Identify which cell holds the provided text, then report its (X, Y) central coordinate. 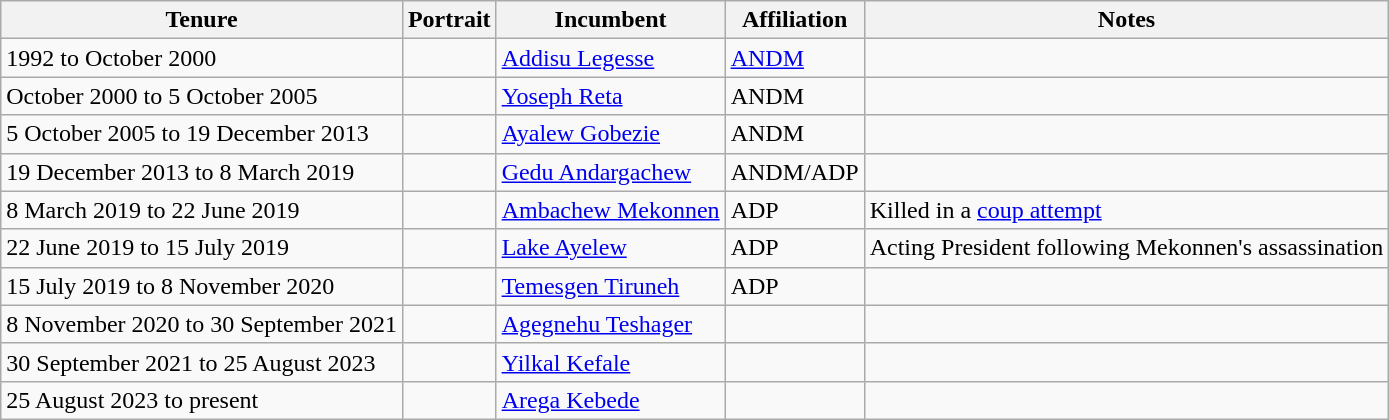
Affiliation (794, 20)
Incumbent (610, 20)
1992 to October 2000 (202, 58)
30 September 2021 to 25 August 2023 (202, 362)
Temesgen Tiruneh (610, 286)
October 2000 to 5 October 2005 (202, 96)
Acting President following Mekonnen's assassination (1126, 248)
19 December 2013 to 8 March 2019 (202, 172)
Killed in a coup attempt (1126, 210)
Arega Kebede (610, 400)
8 March 2019 to 22 June 2019 (202, 210)
Yoseph Reta (610, 96)
Yilkal Kefale (610, 362)
15 July 2019 to 8 November 2020 (202, 286)
Addisu Legesse (610, 58)
ANDM/ADP (794, 172)
Portrait (449, 20)
22 June 2019 to 15 July 2019 (202, 248)
Ambachew Mekonnen (610, 210)
Tenure (202, 20)
Ayalew Gobezie (610, 134)
Lake Ayelew (610, 248)
Notes (1126, 20)
25 August 2023 to present (202, 400)
8 November 2020 to 30 September 2021 (202, 324)
Gedu Andargachew (610, 172)
Agegnehu Teshager (610, 324)
5 October 2005 to 19 December 2013 (202, 134)
